Return the [x, y] coordinate for the center point of the cell that contains the specified text.  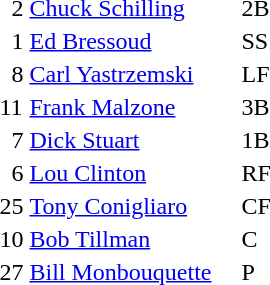
Tony Conigliaro [132, 206]
Ed Bressoud [132, 41]
Carl Yastrzemski [132, 74]
Dick Stuart [132, 140]
Frank Malzone [132, 107]
Lou Clinton [132, 173]
Bob Tillman [132, 239]
